Return (x, y) of the center of cell containing provided text 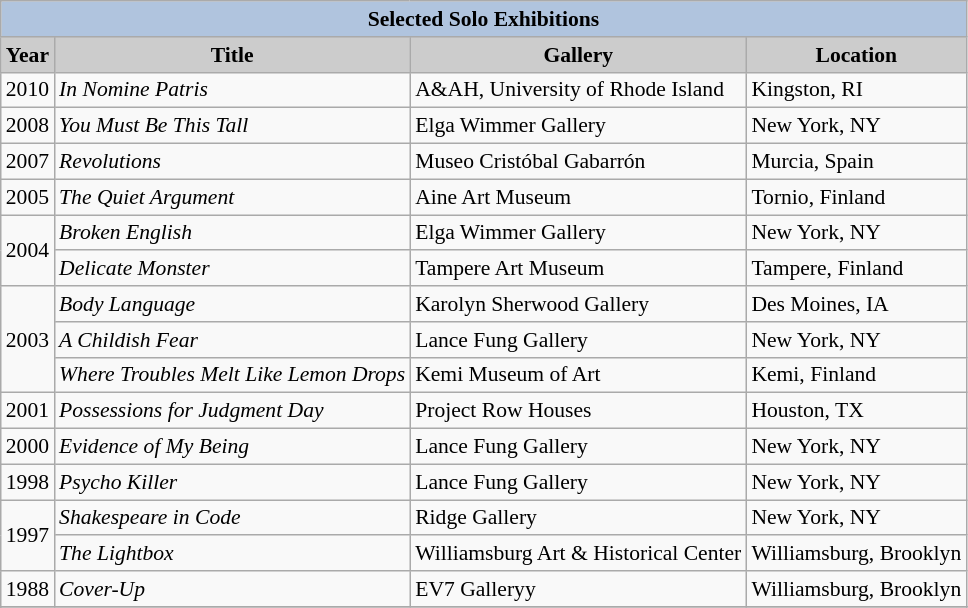
Possessions for Judgment Day (232, 411)
A&AH, University of Rhode Island (578, 90)
2004 (28, 250)
Delicate Monster (232, 269)
Ridge Gallery (578, 518)
A Childish Fear (232, 340)
2005 (28, 197)
2000 (28, 447)
Selected Solo Exhibitions (484, 19)
1997 (28, 536)
Houston, TX (856, 411)
Cover-Up (232, 589)
Museo Cristóbal Gabarrón (578, 162)
Where Troubles Melt Like Lemon Drops (232, 375)
Karolyn Sherwood Gallery (578, 304)
2008 (28, 126)
Revolutions (232, 162)
1998 (28, 482)
Body Language (232, 304)
Kingston, RI (856, 90)
Evidence of My Being (232, 447)
Kemi Museum of Art (578, 375)
2007 (28, 162)
2001 (28, 411)
Location (856, 55)
Kemi, Finland (856, 375)
1988 (28, 589)
In Nomine Patris (232, 90)
The Lightbox (232, 554)
Year (28, 55)
2003 (28, 340)
The Quiet Argument (232, 197)
Gallery (578, 55)
Tampere Art Museum (578, 269)
2010 (28, 90)
You Must Be This Tall (232, 126)
Des Moines, IA (856, 304)
Tornio, Finland (856, 197)
Aine Art Museum (578, 197)
Murcia, Spain (856, 162)
Project Row Houses (578, 411)
EV7 Galleryy (578, 589)
Title (232, 55)
Psycho Killer (232, 482)
Shakespeare in Code (232, 518)
Broken English (232, 233)
Williamsburg Art & Historical Center (578, 554)
Tampere, Finland (856, 269)
